Output the [x, y] coordinate of the center of the cell containing the given text.  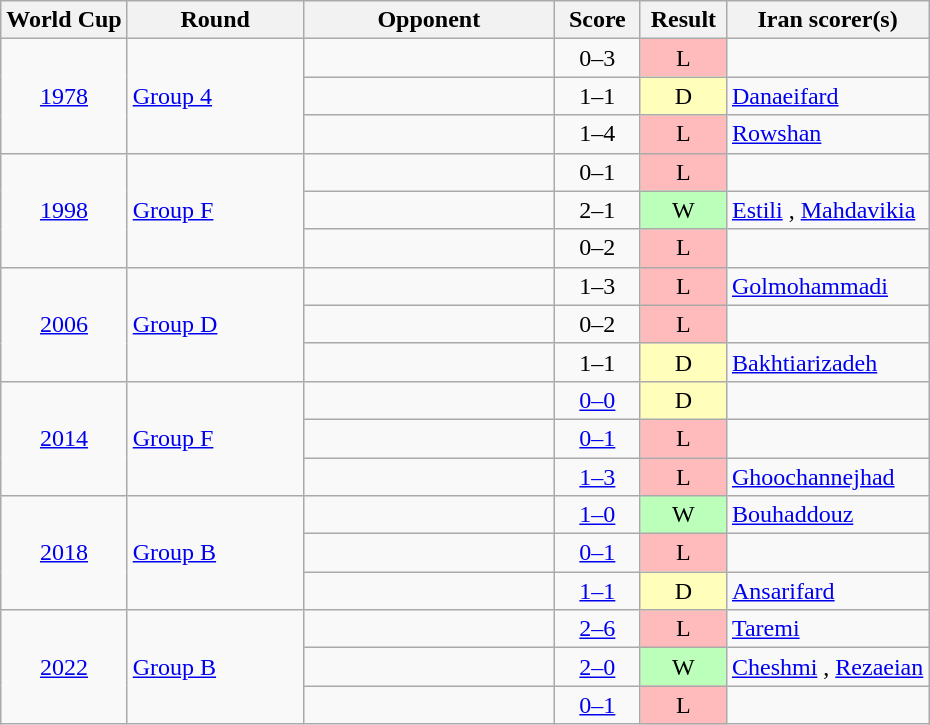
2006 [64, 324]
0–3 [597, 58]
Golmohammadi [827, 286]
Estili , Mahdavikia [827, 210]
0–0 [597, 400]
World Cup [64, 20]
2018 [64, 553]
Opponent [428, 20]
1998 [64, 210]
Ansarifard [827, 591]
Group D [215, 324]
Cheshmi , Rezaeian [827, 667]
1–4 [597, 134]
2022 [64, 667]
Danaeifard [827, 96]
Ghoochannejhad [827, 477]
Rowshan [827, 134]
Bakhtiarizadeh [827, 362]
Group 4 [215, 96]
2–6 [597, 629]
1–0 [597, 515]
2014 [64, 438]
Taremi [827, 629]
2–1 [597, 210]
1978 [64, 96]
Score [597, 20]
Bouhaddouz [827, 515]
Round [215, 20]
Iran scorer(s) [827, 20]
Result [683, 20]
2–0 [597, 667]
